For the text-containing cell, return its midpoint in [X, Y] coordinate format. 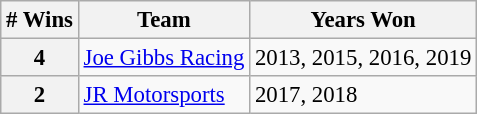
# Wins [40, 20]
Years Won [364, 20]
2017, 2018 [364, 95]
2013, 2015, 2016, 2019 [364, 58]
Joe Gibbs Racing [164, 58]
Team [164, 20]
4 [40, 58]
JR Motorsports [164, 95]
2 [40, 95]
